For the text-containing cell, return its midpoint in [x, y] coordinate format. 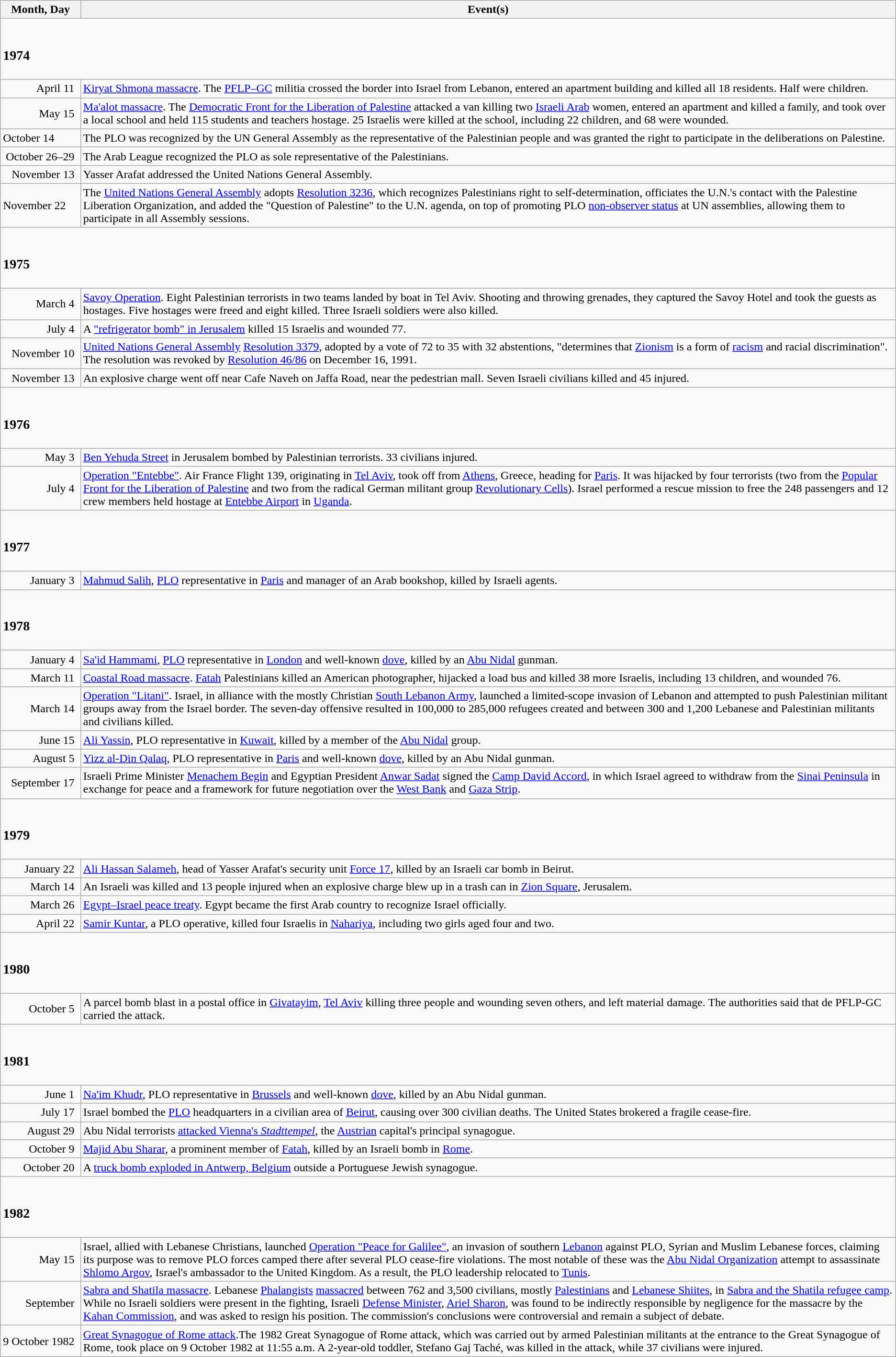
Yasser Arafat addressed the United Nations General Assembly. [488, 174]
Majid Abu Sharar, a prominent member of Fatah, killed by an Israeli bomb in Rome. [488, 1149]
Na'im Khudr, PLO representative in Brussels and well-known dove, killed by an Abu Nidal gunman. [488, 1094]
An explosive charge went off near Cafe Naveh on Jaffa Road, near the pedestrian mall. Seven Israeli civilians killed and 45 injured. [488, 378]
March 11 [41, 678]
Event(s) [488, 10]
1977 [448, 541]
January 3 [41, 580]
June 1 [41, 1094]
November 10 [41, 353]
1981 [448, 1055]
October 20 [41, 1167]
October 26–29 [41, 156]
March 4 [41, 304]
Ali Hassan Salameh, head of Yasser Arafat's security unit Force 17, killed by an Israeli car bomb in Beirut. [488, 868]
September [41, 1303]
1975 [448, 258]
Ali Yassin, PLO representative in Kuwait, killed by a member of the Abu Nidal group. [488, 740]
March 26 [41, 905]
August 29 [41, 1131]
June 15 [41, 740]
1978 [448, 620]
October 9 [41, 1149]
A "refrigerator bomb" in Jerusalem killed 15 Israelis and wounded 77. [488, 329]
Samir Kuntar, a PLO operative, killed four Israelis in Nahariya, including two girls aged four and two. [488, 923]
January 22 [41, 868]
Mahmud Salih, PLO representative in Paris and manager of an Arab bookshop, killed by Israeli agents. [488, 580]
1979 [448, 829]
Sa'id Hammami, PLO representative in London and well-known dove, killed by an Abu Nidal gunman. [488, 660]
August 5 [41, 758]
May 3 [41, 457]
An Israeli was killed and 13 people injured when an explosive charge blew up in a trash can in Zion Square, Jerusalem. [488, 886]
October 5 [41, 1009]
1976 [448, 417]
1982 [448, 1206]
9 October 1982 [41, 1341]
Israel bombed the PLO headquarters in a civilian area of Beirut, causing over 300 civilian deaths. The United States brokered a fragile cease-fire. [488, 1112]
Month, Day [41, 10]
Ben Yehuda Street in Jerusalem bombed by Palestinian terrorists. 33 civilians injured. [488, 457]
September 17 [41, 783]
January 4 [41, 660]
1980 [448, 963]
October 14 [41, 138]
1974 [448, 49]
Abu Nidal terrorists attacked Vienna's Stadttempel, the Austrian capital's principal synagogue. [488, 1131]
April 11 [41, 89]
July 17 [41, 1112]
Yizz al-Din Qalaq, PLO representative in Paris and well-known dove, killed by an Abu Nidal gunman. [488, 758]
November 22 [41, 205]
Egypt–Israel peace treaty. Egypt became the first Arab country to recognize Israel officially. [488, 905]
April 22 [41, 923]
The Arab League recognized the PLO as sole representative of the Palestinians. [488, 156]
A truck bomb exploded in Antwerp, Belgium outside a Portuguese Jewish synagogue. [488, 1167]
